Identify which cell holds the provided text, then report its [X, Y] central coordinate. 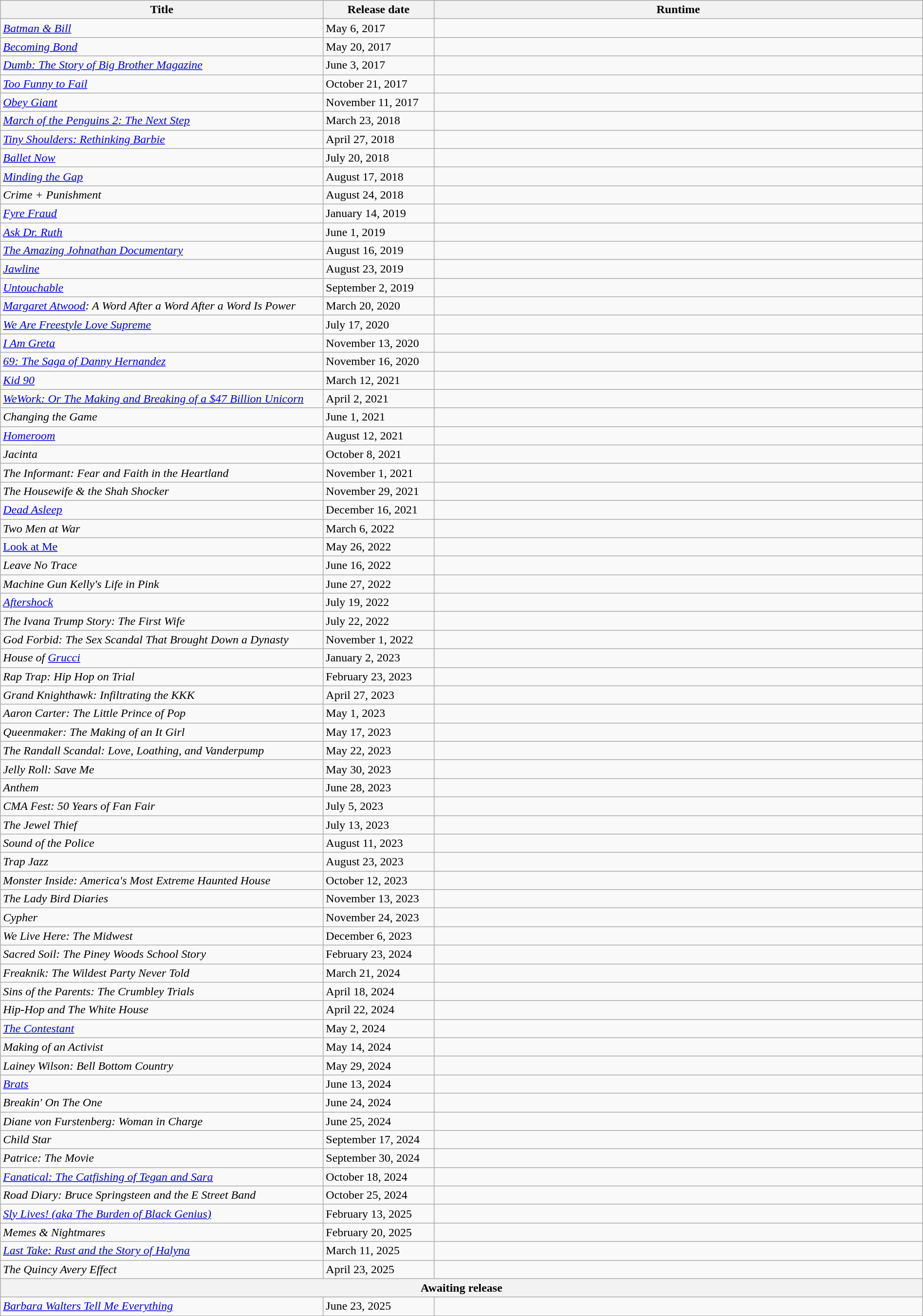
Making of an Activist [162, 1047]
Barbara Walters Tell Me Everything [162, 1306]
April 18, 2024 [379, 991]
July 20, 2018 [379, 158]
March 21, 2024 [379, 973]
March 23, 2018 [379, 121]
February 23, 2023 [379, 676]
The Informant: Fear and Faith in the Heartland [162, 473]
March of the Penguins 2: The Next Step [162, 121]
Fanatical: The Catfishing of Tegan and Sara [162, 1177]
October 21, 2017 [379, 84]
April 23, 2025 [379, 1269]
Jelly Roll: Save Me [162, 769]
Jawline [162, 269]
March 11, 2025 [379, 1251]
Brats [162, 1084]
Sins of the Parents: The Crumbley Trials [162, 991]
June 1, 2019 [379, 232]
August 17, 2018 [379, 176]
September 2, 2019 [379, 288]
Crime + Punishment [162, 195]
November 1, 2022 [379, 640]
Tiny Shoulders: Rethinking Barbie [162, 139]
Anthem [162, 787]
June 27, 2022 [379, 584]
Sacred Soil: The Piney Woods School Story [162, 954]
August 12, 2021 [379, 436]
August 16, 2019 [379, 251]
Aftershock [162, 603]
June 25, 2024 [379, 1121]
The Lady Bird Diaries [162, 899]
Road Diary: Bruce Springsteen and the E Street Band [162, 1195]
Last Take: Rust and the Story of Halyna [162, 1251]
Changing the Game [162, 417]
January 2, 2023 [379, 658]
March 20, 2020 [379, 306]
May 29, 2024 [379, 1065]
Release date [379, 10]
Child Star [162, 1140]
July 22, 2022 [379, 621]
February 13, 2025 [379, 1214]
I Am Greta [162, 343]
August 23, 2019 [379, 269]
Sly Lives! (aka The Burden of Black Genius) [162, 1214]
WeWork: Or The Making and Breaking of a $47 Billion Unicorn [162, 399]
April 22, 2024 [379, 1010]
Becoming Bond [162, 47]
April 27, 2018 [379, 139]
Title [162, 10]
May 2, 2024 [379, 1028]
Grand Knighthawk: Infiltrating the KKK [162, 695]
Freaknik: The Wildest Party Never Told [162, 973]
November 24, 2023 [379, 917]
The Jewel Thief [162, 825]
May 26, 2022 [379, 547]
Ballet Now [162, 158]
February 20, 2025 [379, 1232]
God Forbid: The Sex Scandal That Brought Down a Dynasty [162, 640]
Minding the Gap [162, 176]
The Contestant [162, 1028]
October 8, 2021 [379, 454]
Two Men at War [162, 528]
July 17, 2020 [379, 325]
June 28, 2023 [379, 787]
August 11, 2023 [379, 843]
January 14, 2019 [379, 213]
Batman & Bill [162, 28]
Lainey Wilson: Bell Bottom Country [162, 1065]
Sound of the Police [162, 843]
June 23, 2025 [379, 1306]
May 20, 2017 [379, 47]
Obey Giant [162, 102]
The Housewife & the Shah Shocker [162, 491]
February 23, 2024 [379, 954]
Kid 90 [162, 380]
Homeroom [162, 436]
Too Funny to Fail [162, 84]
Trap Jazz [162, 862]
November 16, 2020 [379, 362]
69: The Saga of Danny Hernandez [162, 362]
We Live Here: The Midwest [162, 936]
Monster Inside: America's Most Extreme Haunted House [162, 880]
May 6, 2017 [379, 28]
August 23, 2023 [379, 862]
November 1, 2021 [379, 473]
Cypher [162, 917]
We Are Freestyle Love Supreme [162, 325]
June 1, 2021 [379, 417]
June 3, 2017 [379, 65]
September 30, 2024 [379, 1158]
Queenmaker: The Making of an It Girl [162, 732]
Aaron Carter: The Little Prince of Pop [162, 713]
March 6, 2022 [379, 528]
June 24, 2024 [379, 1102]
Leave No Trace [162, 566]
Look at Me [162, 547]
June 16, 2022 [379, 566]
July 19, 2022 [379, 603]
September 17, 2024 [379, 1140]
Diane von Furstenberg: Woman in Charge [162, 1121]
November 11, 2017 [379, 102]
May 1, 2023 [379, 713]
December 16, 2021 [379, 510]
July 13, 2023 [379, 825]
Ask Dr. Ruth [162, 232]
Dumb: The Story of Big Brother Magazine [162, 65]
Jacinta [162, 454]
December 6, 2023 [379, 936]
Memes & Nightmares [162, 1232]
October 12, 2023 [379, 880]
April 27, 2023 [379, 695]
Margaret Atwood: A Word After a Word After a Word Is Power [162, 306]
Dead Asleep [162, 510]
Fyre Fraud [162, 213]
CMA Fest: 50 Years of Fan Fair [162, 806]
May 30, 2023 [379, 769]
Untouchable [162, 288]
October 18, 2024 [379, 1177]
Breakin' On The One [162, 1102]
Awaiting release [461, 1288]
June 13, 2024 [379, 1084]
August 24, 2018 [379, 195]
July 5, 2023 [379, 806]
Hip-Hop and The White House [162, 1010]
The Ivana Trump Story: The First Wife [162, 621]
May 17, 2023 [379, 732]
November 13, 2023 [379, 899]
The Amazing Johnathan Documentary [162, 251]
May 14, 2024 [379, 1047]
The Quincy Avery Effect [162, 1269]
March 12, 2021 [379, 380]
Machine Gun Kelly's Life in Pink [162, 584]
May 22, 2023 [379, 750]
October 25, 2024 [379, 1195]
November 13, 2020 [379, 343]
Rap Trap: Hip Hop on Trial [162, 676]
April 2, 2021 [379, 399]
House of Grucci [162, 658]
November 29, 2021 [379, 491]
Patrice: The Movie [162, 1158]
Runtime [678, 10]
The Randall Scandal: Love, Loathing, and Vanderpump [162, 750]
